Identify which cell holds the provided text, then report its [x, y] central coordinate. 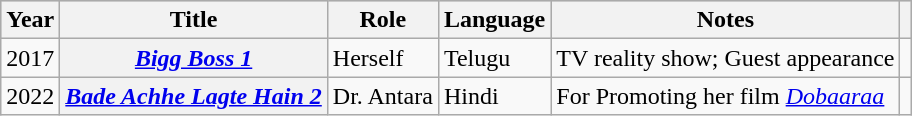
TV reality show; Guest appearance [726, 58]
Telugu [494, 58]
Role [382, 20]
2017 [30, 58]
2022 [30, 96]
Notes [726, 20]
For Promoting her film Dobaaraa [726, 96]
Language [494, 20]
Title [194, 20]
Dr. Antara [382, 96]
Hindi [494, 96]
Bade Achhe Lagte Hain 2 [194, 96]
Bigg Boss 1 [194, 58]
Year [30, 20]
Herself [382, 58]
